Return [x, y] of the center of cell containing provided text 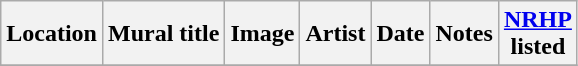
Image [262, 34]
NRHPlisted [538, 34]
Location [52, 34]
Artist [336, 34]
Mural title [163, 34]
Notes [464, 34]
Date [400, 34]
